Output the [X, Y] coordinate of the center of the cell containing the given text.  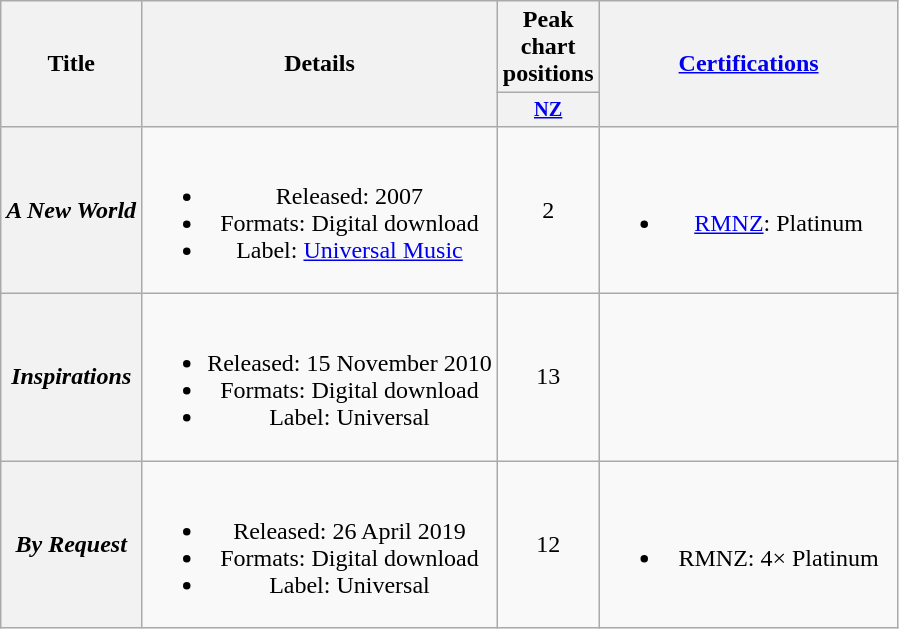
Peak chart positions [548, 47]
12 [548, 544]
By Request [72, 544]
13 [548, 378]
Details [320, 64]
Released: 26 April 2019Formats: Digital downloadLabel: Universal [320, 544]
Released: 15 November 2010Formats: Digital downloadLabel: Universal [320, 378]
NZ [548, 110]
2 [548, 210]
A New World [72, 210]
Title [72, 64]
RMNZ: 4× Platinum [748, 544]
Inspirations [72, 378]
RMNZ: Platinum [748, 210]
Certifications [748, 64]
Released: 2007Formats: Digital downloadLabel: Universal Music [320, 210]
